Extract the [x, y] coordinate from the center of the cell holding the provided text.  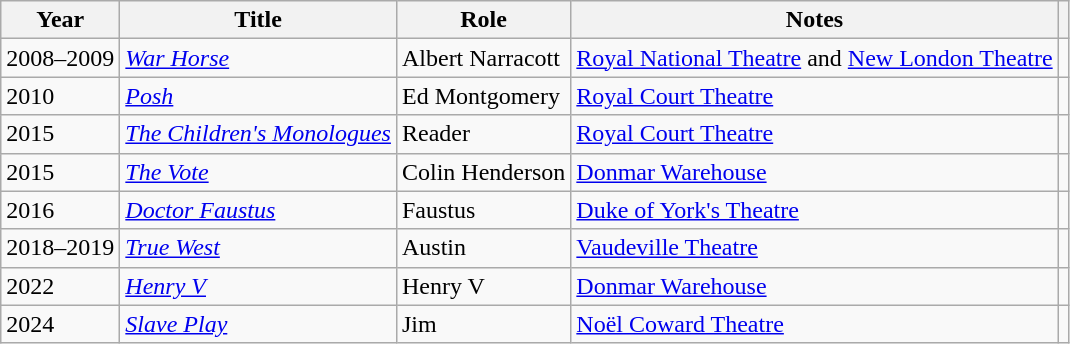
2018–2019 [60, 248]
Vaudeville Theatre [814, 248]
Faustus [483, 210]
Reader [483, 134]
Posh [258, 96]
Ed Montgomery [483, 96]
Doctor Faustus [258, 210]
Albert Narracott [483, 58]
The Children's Monologues [258, 134]
2016 [60, 210]
Jim [483, 324]
Title [258, 20]
Notes [814, 20]
Noël Coward Theatre [814, 324]
Royal National Theatre and New London Theatre [814, 58]
2008–2009 [60, 58]
2022 [60, 286]
War Horse [258, 58]
2024 [60, 324]
Colin Henderson [483, 172]
Slave Play [258, 324]
The Vote [258, 172]
Austin [483, 248]
Year [60, 20]
2010 [60, 96]
Duke of York's Theatre [814, 210]
Role [483, 20]
True West [258, 248]
